Scan for the cell matching the given text and deliver its [x, y] coordinate at center. 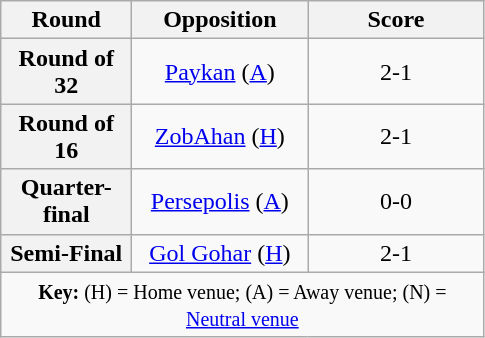
Quarter-final [66, 202]
ZobAhan (H) [220, 136]
Semi-Final [66, 253]
Paykan (A) [220, 72]
Score [396, 20]
Gol Gohar (H) [220, 253]
Round [66, 20]
Round of 16 [66, 136]
Round of 32 [66, 72]
Opposition [220, 20]
Key: (H) = Home venue; (A) = Away venue; (N) = Neutral venue [242, 304]
Persepolis (A) [220, 202]
0-0 [396, 202]
